Search for the cell housing the specified text and yield its [X, Y] center coordinate. 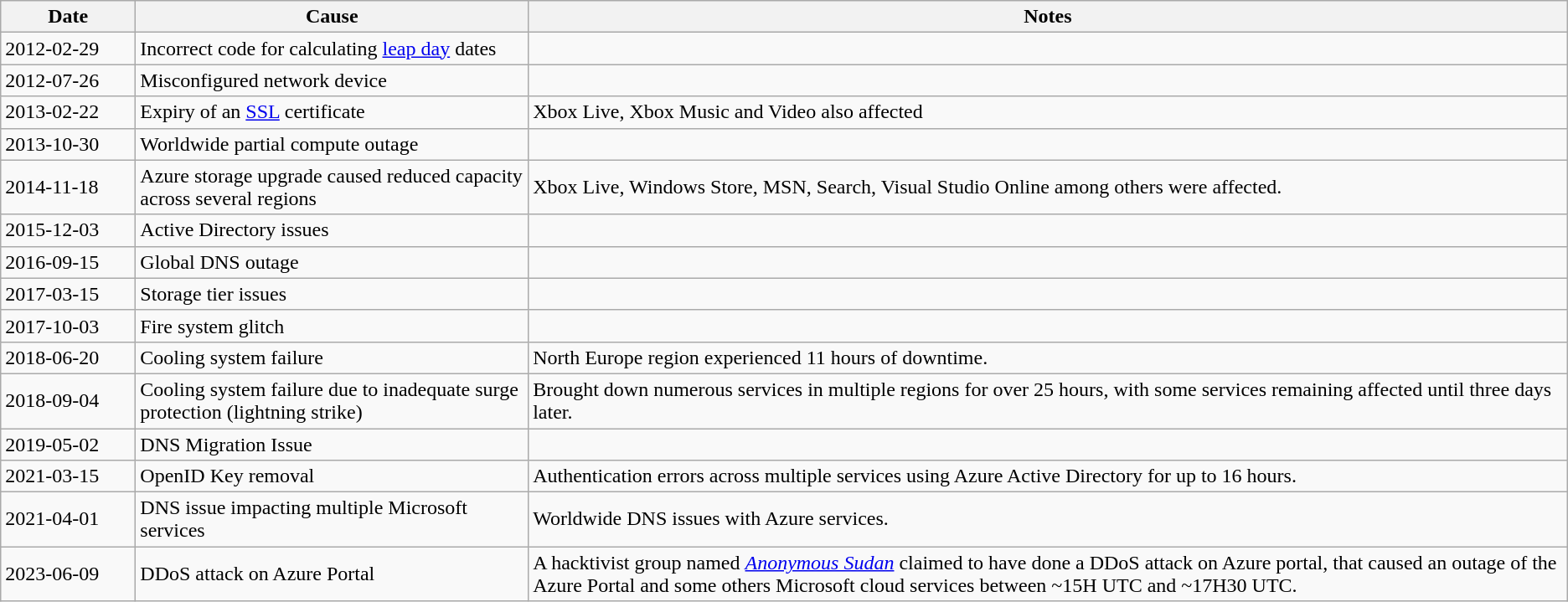
Active Directory issues [332, 230]
2023-06-09 [69, 574]
2019-05-02 [69, 445]
2012-07-26 [69, 80]
Cooling system failure [332, 358]
2021-04-01 [69, 519]
2014-11-18 [69, 188]
2016-09-15 [69, 262]
DNS Migration Issue [332, 445]
2018-06-20 [69, 358]
Incorrect code for calculating leap day dates [332, 49]
Worldwide DNS issues with Azure services. [1049, 519]
Misconfigured network device [332, 80]
DDoS attack on Azure Portal [332, 574]
Xbox Live, Xbox Music and Video also affected [1049, 112]
North Europe region experienced 11 hours of downtime. [1049, 358]
Brought down numerous services in multiple regions for over 25 hours, with some services remaining affected until three days later. [1049, 400]
Storage tier issues [332, 294]
Worldwide partial compute outage [332, 144]
2017-10-03 [69, 326]
Expiry of an SSL certificate [332, 112]
Azure storage upgrade caused reduced capacity across several regions [332, 188]
OpenID Key removal [332, 476]
Notes [1049, 17]
Cause [332, 17]
Xbox Live, Windows Store, MSN, Search, Visual Studio Online among others were affected. [1049, 188]
2013-10-30 [69, 144]
DNS issue impacting multiple Microsoft services [332, 519]
2013-02-22 [69, 112]
2021-03-15 [69, 476]
Global DNS outage [332, 262]
Authentication errors across multiple services using Azure Active Directory for up to 16 hours. [1049, 476]
Cooling system failure due to inadequate surge protection (lightning strike) [332, 400]
2018-09-04 [69, 400]
2015-12-03 [69, 230]
2012-02-29 [69, 49]
Date [69, 17]
2017-03-15 [69, 294]
Fire system glitch [332, 326]
